Locate the cell with the specified text and output its (x, y) center coordinate. 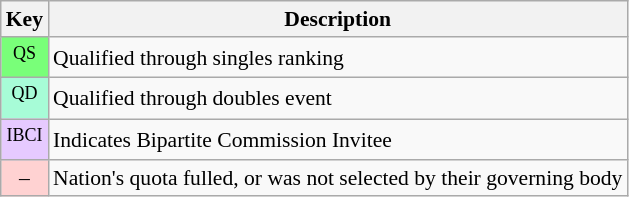
IBCI (24, 140)
Nation's quota fulled, or was not selected by their governing body (338, 179)
– (24, 179)
QD (24, 98)
Qualified through singles ranking (338, 58)
QS (24, 58)
Indicates Bipartite Commission Invitee (338, 140)
Qualified through doubles event (338, 98)
Description (338, 19)
Key (24, 19)
